Search for the cell housing the specified text and yield its [x, y] center coordinate. 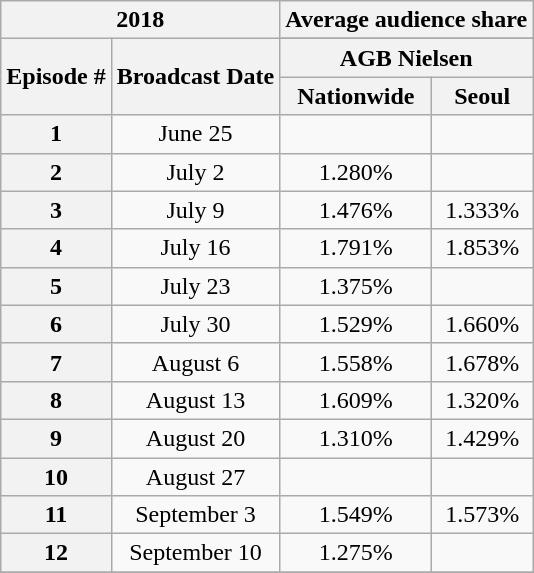
1.529% [356, 324]
July 30 [196, 324]
3 [56, 210]
Nationwide [356, 96]
1.573% [482, 515]
9 [56, 438]
11 [56, 515]
July 9 [196, 210]
8 [56, 400]
1.280% [356, 172]
6 [56, 324]
1.375% [356, 286]
September 3 [196, 515]
1.660% [482, 324]
July 23 [196, 286]
1.853% [482, 248]
1.310% [356, 438]
2018 [140, 20]
1.558% [356, 362]
July 2 [196, 172]
1.609% [356, 400]
Broadcast Date [196, 77]
1.791% [356, 248]
1.678% [482, 362]
1.275% [356, 553]
1.333% [482, 210]
1.320% [482, 400]
July 16 [196, 248]
August 27 [196, 477]
1 [56, 134]
7 [56, 362]
AGB Nielsen [406, 58]
10 [56, 477]
1.476% [356, 210]
September 10 [196, 553]
August 6 [196, 362]
4 [56, 248]
Average audience share [406, 20]
August 13 [196, 400]
August 20 [196, 438]
June 25 [196, 134]
5 [56, 286]
1.429% [482, 438]
1.549% [356, 515]
12 [56, 553]
Seoul [482, 96]
Episode # [56, 77]
2 [56, 172]
